Output the (X, Y) coordinate of the center of the cell containing the given text.  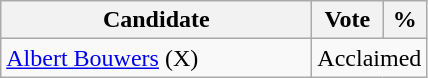
% (405, 20)
Candidate (156, 20)
Albert Bouwers (X) (156, 58)
Vote (348, 20)
Acclaimed (370, 58)
